Provide the (X, Y) coordinate of the cell's center where the given text is located.  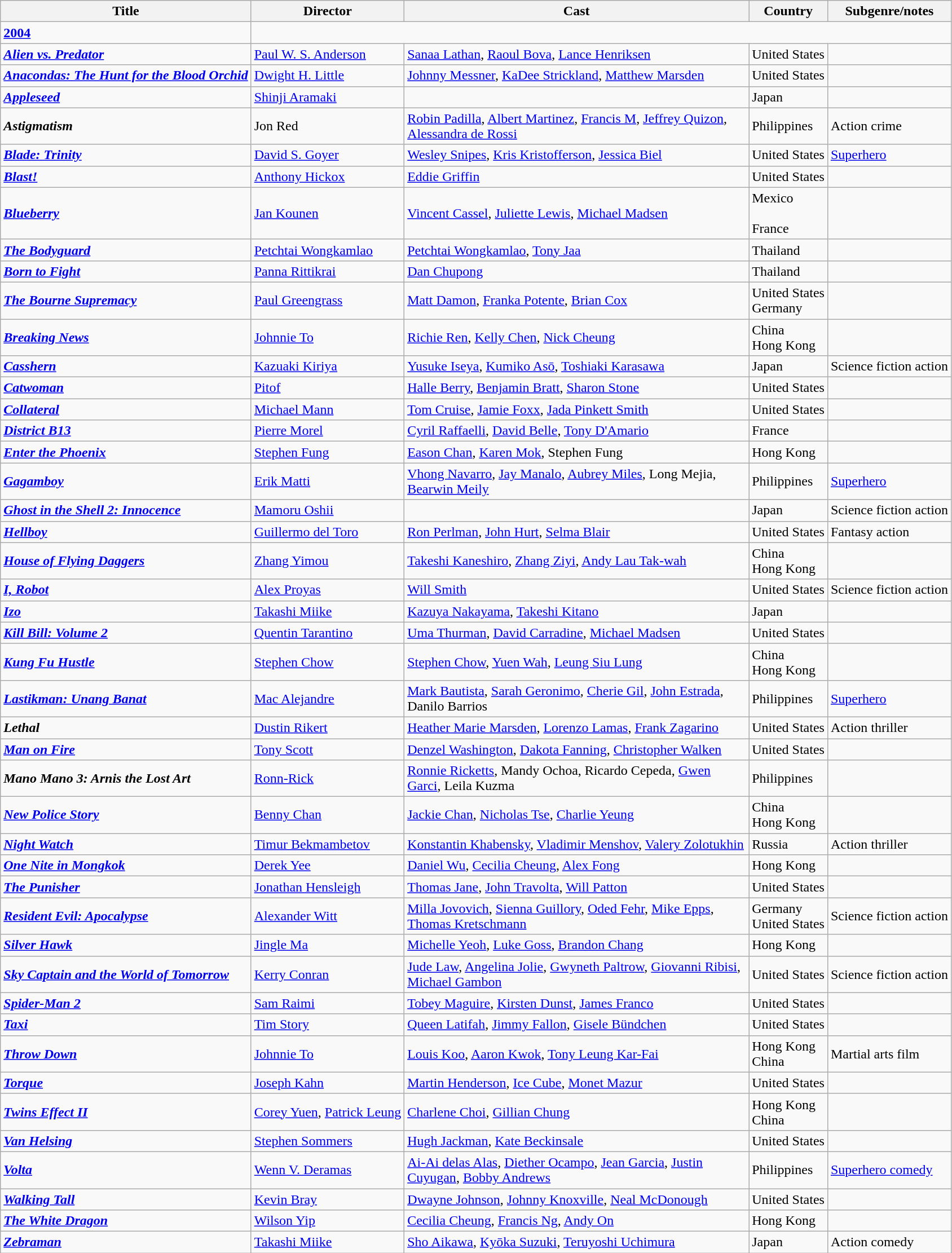
Cast (576, 11)
Eason Chan, Karen Mok, Stephen Fung (576, 452)
Director (327, 11)
Gagamboy (126, 482)
Martial arts film (889, 1053)
Derek Yee (327, 866)
Yusuke Iseya, Kumiko Asō, Toshiaki Karasawa (576, 367)
The Bodyguard (126, 250)
District B13 (126, 431)
Lastikman: Unang Banat (126, 698)
Enter the Phoenix (126, 452)
Michael Mann (327, 409)
Dustin Rikert (327, 727)
Tom Cruise, Jamie Foxx, Jada Pinkett Smith (576, 409)
Timur Bekmambetov (327, 844)
Pierre Morel (327, 431)
France (788, 431)
Kerry Conran (327, 974)
Shinji Aramaki (327, 97)
Joseph Kahn (327, 1083)
Breaking News (126, 337)
Eddie Griffin (576, 177)
Sho Aikawa, Kyōka Suzuki, Teruyoshi Uchimura (576, 1242)
Jude Law, Angelina Jolie, Gwyneth Paltrow, Giovanni Ribisi, Michael Gambon (576, 974)
Stephen Chow, Yuen Wah, Leung Siu Lung (576, 662)
Dwight H. Little (327, 76)
Appleseed (126, 97)
Richie Ren, Kelly Chen, Nick Cheung (576, 337)
Sam Raimi (327, 1003)
House of Flying Daggers (126, 561)
One Nite in Mongkok (126, 866)
Queen Latifah, Jimmy Fallon, Gisele Bündchen (576, 1025)
Jan Kounen (327, 213)
United StatesGermany (788, 300)
Stephen Chow (327, 662)
Wesley Snipes, Kris Kristofferson, Jessica Biel (576, 155)
Torque (126, 1083)
Denzel Washington, Dakota Fanning, Christopher Walken (576, 749)
Zhang Yimou (327, 561)
Kevin Bray (327, 1199)
Takeshi Kaneshiro, Zhang Ziyi, Andy Lau Tak-wah (576, 561)
Twins Effect II (126, 1112)
Jonathan Hensleigh (327, 887)
Action comedy (889, 1242)
Tim Story (327, 1025)
Dan Chupong (576, 271)
Vhong Navarro, Jay Manalo, Aubrey Miles, Long Mejia, Bearwin Meily (576, 482)
Ai-Ai delas Alas, Diether Ocampo, Jean Garcia, Justin Cuyugan, Bobby Andrews (576, 1170)
Heather Marie Marsden, Lorenzo Lamas, Frank Zagarino (576, 727)
Hellboy (126, 532)
Anacondas: The Hunt for the Blood Orchid (126, 76)
Spider-Man 2 (126, 1003)
Country (788, 11)
Jingle Ma (327, 945)
Uma Thurman, David Carradine, Michael Madsen (576, 633)
David S. Goyer (327, 155)
Mamoru Oshii (327, 510)
Robin Padilla, Albert Martinez, Francis M, Jeffrey Quizon, Alessandra de Rossi (576, 126)
Mano Mano 3: Arnis the Lost Art (126, 778)
Kazuaki Kiriya (327, 367)
Cecilia Cheung, Francis Ng, Andy On (576, 1221)
New Police Story (126, 815)
Volta (126, 1170)
Kazuya Nakayama, Takeshi Kitano (576, 611)
Russia (788, 844)
Ron Perlman, John Hurt, Selma Blair (576, 532)
Hugh Jackman, Kate Beckinsale (576, 1141)
Kung Fu Hustle (126, 662)
Erik Matti (327, 482)
Paul Greengrass (327, 300)
Title (126, 11)
Man on Fire (126, 749)
Van Helsing (126, 1141)
The White Dragon (126, 1221)
Petchtai Wongkamlao (327, 250)
Corey Yuen, Patrick Leung (327, 1112)
Michelle Yeoh, Luke Goss, Brandon Chang (576, 945)
Paul W. S. Anderson (327, 54)
Blast! (126, 177)
Petchtai Wongkamlao, Tony Jaa (576, 250)
Martin Henderson, Ice Cube, Monet Mazur (576, 1083)
Casshern (126, 367)
Panna Rittikrai (327, 271)
Jon Red (327, 126)
Catwoman (126, 388)
Ronnie Ricketts, Mandy Ochoa, Ricardo Cepeda, Gwen Garci, Leila Kuzma (576, 778)
Alexander Witt (327, 916)
Kill Bill: Volume 2 (126, 633)
Walking Tall (126, 1199)
Wenn V. Deramas (327, 1170)
Ronn-Rick (327, 778)
Guillermo del Toro (327, 532)
MexicoFrance (788, 213)
Vincent Cassel, Juliette Lewis, Michael Madsen (576, 213)
Johnny Messner, KaDee Strickland, Matthew Marsden (576, 76)
Milla Jovovich, Sienna Guillory, Oded Fehr, Mike Epps, Thomas Kretschmann (576, 916)
Stephen Sommers (327, 1141)
The Punisher (126, 887)
Born to Fight (126, 271)
Lethal (126, 727)
Pitof (327, 388)
Astigmatism (126, 126)
Throw Down (126, 1053)
Wilson Yip (327, 1221)
Cyril Raffaelli, David Belle, Tony D'Amario (576, 431)
Halle Berry, Benjamin Bratt, Sharon Stone (576, 388)
Sky Captain and the World of Tomorrow (126, 974)
Mark Bautista, Sarah Geronimo, Cherie Gil, John Estrada, Danilo Barrios (576, 698)
Anthony Hickox (327, 177)
Jackie Chan, Nicholas Tse, Charlie Yeung (576, 815)
Tony Scott (327, 749)
Sanaa Lathan, Raoul Bova, Lance Henriksen (576, 54)
Matt Damon, Franka Potente, Brian Cox (576, 300)
I, Robot (126, 590)
Taxi (126, 1025)
Will Smith (576, 590)
Night Watch (126, 844)
Quentin Tarantino (327, 633)
Action crime (889, 126)
Daniel Wu, Cecilia Cheung, Alex Fong (576, 866)
Alex Proyas (327, 590)
Blueberry (126, 213)
Stephen Fung (327, 452)
Konstantin Khabensky, Vladimir Menshov, Valery Zolotukhin (576, 844)
Resident Evil: Apocalypse (126, 916)
Alien vs. Predator (126, 54)
Superhero comedy (889, 1170)
Benny Chan (327, 815)
The Bourne Supremacy (126, 300)
Charlene Choi, Gillian Chung (576, 1112)
2004 (126, 33)
Louis Koo, Aaron Kwok, Tony Leung Kar-Fai (576, 1053)
Mac Alejandre (327, 698)
Zebraman (126, 1242)
Blade: Trinity (126, 155)
Dwayne Johnson, Johnny Knoxville, Neal McDonough (576, 1199)
Fantasy action (889, 532)
Tobey Maguire, Kirsten Dunst, James Franco (576, 1003)
Izo (126, 611)
Subgenre/notes (889, 11)
Ghost in the Shell 2: Innocence (126, 510)
Collateral (126, 409)
GermanyUnited States (788, 916)
Thomas Jane, John Travolta, Will Patton (576, 887)
Silver Hawk (126, 945)
